Detect which cell encompasses the target text, then output its [x, y] center coordinate. 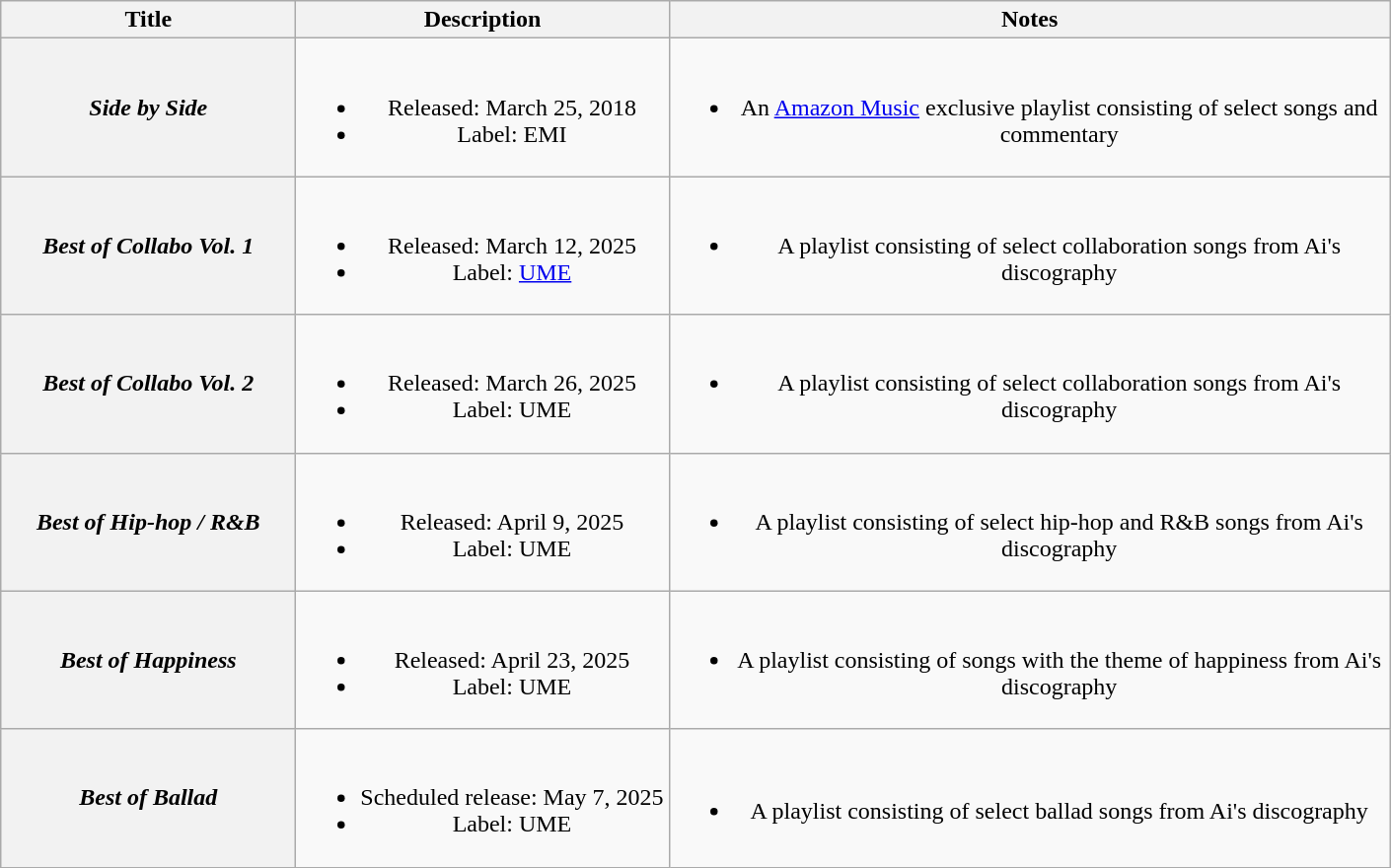
Best of Ballad [148, 798]
Best of Collabo Vol. 1 [148, 246]
Best of Collabo Vol. 2 [148, 384]
Description [482, 20]
Notes [1030, 20]
Released: April 23, 2025Label: UME [482, 660]
A playlist consisting of select hip-hop and R&B songs from Ai's discography [1030, 522]
Best of Happiness [148, 660]
Side by Side [148, 108]
A playlist consisting of select ballad songs from Ai's discography [1030, 798]
Best of Hip-hop / R&B [148, 522]
Released: April 9, 2025Label: UME [482, 522]
Scheduled release: May 7, 2025Label: UME [482, 798]
An Amazon Music exclusive playlist consisting of select songs and commentary [1030, 108]
Released: March 25, 2018Label: EMI [482, 108]
Released: March 26, 2025Label: UME [482, 384]
A playlist consisting of songs with the theme of happiness from Ai's discography [1030, 660]
Released: March 12, 2025Label: UME [482, 246]
Title [148, 20]
